Identify which cell holds the provided text, then report its [X, Y] central coordinate. 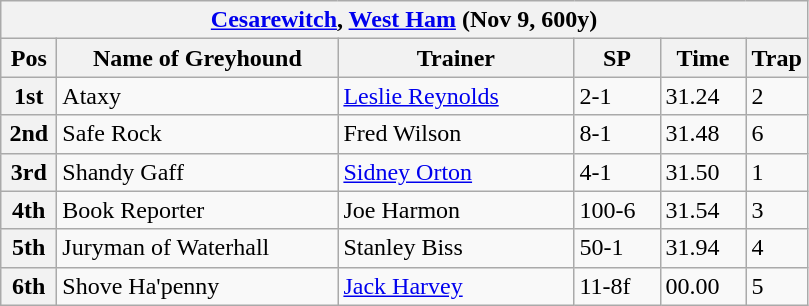
1 [776, 172]
Shove Ha'penny [198, 286]
1st [29, 96]
31.54 [703, 210]
SP [617, 58]
Fred Wilson [456, 134]
11-8f [617, 286]
31.94 [703, 248]
100-6 [617, 210]
31.50 [703, 172]
Joe Harmon [456, 210]
Cesarewitch, West Ham (Nov 9, 600y) [404, 20]
5 [776, 286]
00.00 [703, 286]
Trap [776, 58]
Shandy Gaff [198, 172]
Sidney Orton [456, 172]
6th [29, 286]
4-1 [617, 172]
Book Reporter [198, 210]
Jack Harvey [456, 286]
3 [776, 210]
2nd [29, 134]
31.48 [703, 134]
6 [776, 134]
Stanley Biss [456, 248]
Ataxy [198, 96]
Name of Greyhound [198, 58]
2-1 [617, 96]
50-1 [617, 248]
31.24 [703, 96]
Trainer [456, 58]
3rd [29, 172]
Safe Rock [198, 134]
Pos [29, 58]
Juryman of Waterhall [198, 248]
4 [776, 248]
Time [703, 58]
5th [29, 248]
Leslie Reynolds [456, 96]
4th [29, 210]
8-1 [617, 134]
2 [776, 96]
